Output the [x, y] coordinate of the center of the cell containing the given text.  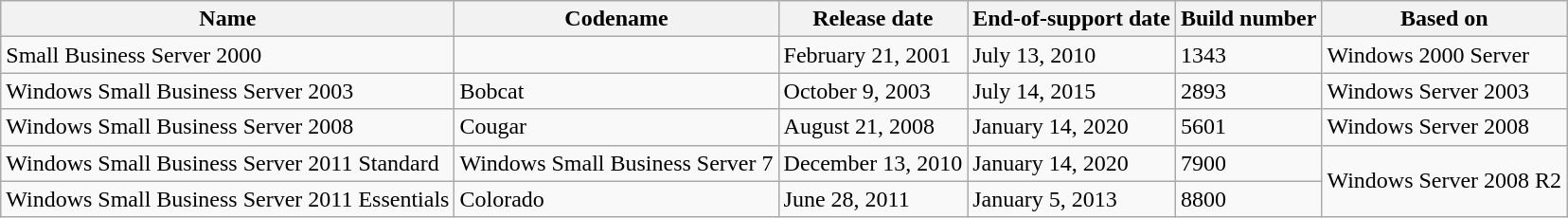
Build number [1248, 19]
Windows Small Business Server 2003 [227, 91]
Based on [1445, 19]
Release date [873, 19]
5601 [1248, 127]
October 9, 2003 [873, 91]
Cougar [616, 127]
August 21, 2008 [873, 127]
8800 [1248, 199]
December 13, 2010 [873, 163]
February 21, 2001 [873, 55]
Windows Small Business Server 2011 Essentials [227, 199]
2893 [1248, 91]
Windows Small Business Server 2008 [227, 127]
June 28, 2011 [873, 199]
Windows Small Business Server 2011 Standard [227, 163]
Bobcat [616, 91]
Name [227, 19]
7900 [1248, 163]
January 5, 2013 [1072, 199]
Small Business Server 2000 [227, 55]
End-of-support date [1072, 19]
Codename [616, 19]
Windows Server 2008 R2 [1445, 181]
Windows Server 2008 [1445, 127]
Windows Server 2003 [1445, 91]
July 13, 2010 [1072, 55]
1343 [1248, 55]
Windows 2000 Server [1445, 55]
Colorado [616, 199]
Windows Small Business Server 7 [616, 163]
July 14, 2015 [1072, 91]
